Return [X, Y] of the center of cell containing provided text 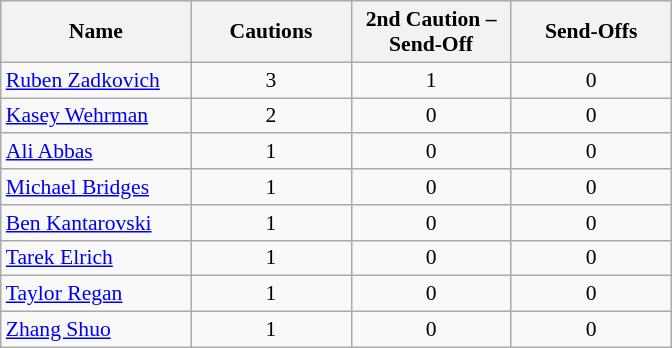
Taylor Regan [96, 294]
Ruben Zadkovich [96, 80]
2nd Caution – Send-Off [431, 32]
Name [96, 32]
Ben Kantarovski [96, 223]
Ali Abbas [96, 152]
Michael Bridges [96, 187]
Send-Offs [591, 32]
Tarek Elrich [96, 258]
Kasey Wehrman [96, 116]
2 [271, 116]
Cautions [271, 32]
Zhang Shuo [96, 330]
3 [271, 80]
